From the cell containing the given text, extract its center point as (x, y) coordinate. 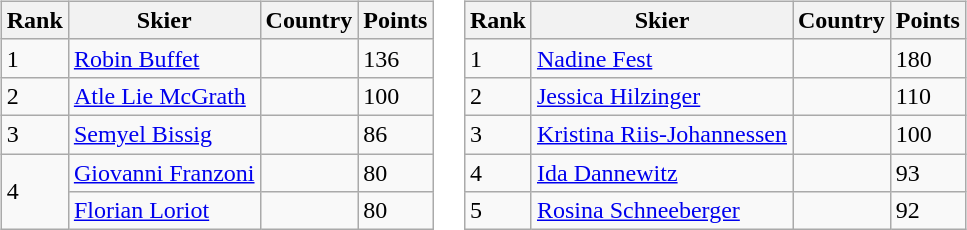
Jessica Hilzinger (662, 96)
Rosina Schneeberger (662, 211)
Semyel Bissig (164, 134)
Florian Loriot (164, 211)
92 (928, 211)
Giovanni Franzoni (164, 173)
136 (396, 58)
86 (396, 134)
5 (498, 211)
Ida Dannewitz (662, 173)
Atle Lie McGrath (164, 96)
93 (928, 173)
Nadine Fest (662, 58)
Robin Buffet (164, 58)
110 (928, 96)
180 (928, 58)
Kristina Riis-Johannessen (662, 134)
